Search for the cell housing the specified text and yield its (X, Y) center coordinate. 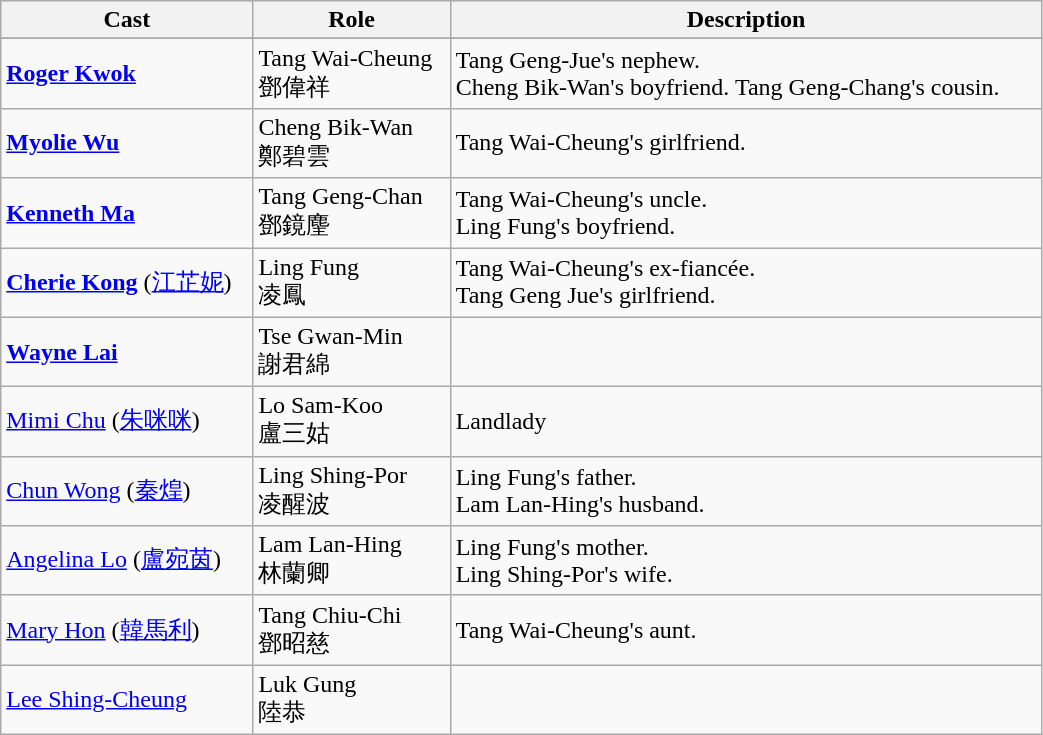
Tang Wai-Cheung 鄧偉祥 (352, 74)
Tang Wai-Cheung's aunt. (746, 630)
Role (352, 20)
Ling Shing-Por 凌醒波 (352, 491)
Ling Fung 凌鳳 (352, 283)
Tang Geng-Jue's nephew. Cheng Bik-Wan's boyfriend. Tang Geng-Chang's cousin. (746, 74)
Cast (127, 20)
Tang Wai-Cheung's uncle. Ling Fung's boyfriend. (746, 213)
Tang Wai-Cheung's ex-fiancée. Tang Geng Jue's girlfriend. (746, 283)
Wayne Lai (127, 352)
Cheng Bik-Wan 鄭碧雲 (352, 143)
Mary Hon (韓馬利) (127, 630)
Cherie Kong (江芷妮) (127, 283)
Lee Shing-Cheung (127, 700)
Tse Gwan-Min 謝君綿 (352, 352)
Chun Wong (秦煌) (127, 491)
Mimi Chu (朱咪咪) (127, 422)
Luk Gung 陸恭 (352, 700)
Roger Kwok (127, 74)
Landlady (746, 422)
Angelina Lo (盧宛茵) (127, 561)
Lam Lan-Hing 林蘭卿 (352, 561)
Tang Wai-Cheung's girlfriend. (746, 143)
Ling Fung's mother. Ling Shing-Por's wife. (746, 561)
Tang Chiu-Chi 鄧昭慈 (352, 630)
Lo Sam-Koo 盧三姑 (352, 422)
Kenneth Ma (127, 213)
Ling Fung's father. Lam Lan-Hing's husband. (746, 491)
Tang Geng-Chan 鄧鏡麈 (352, 213)
Myolie Wu (127, 143)
Description (746, 20)
